Find where the given text appears and provide that cell's center as [X, Y] coordinate. 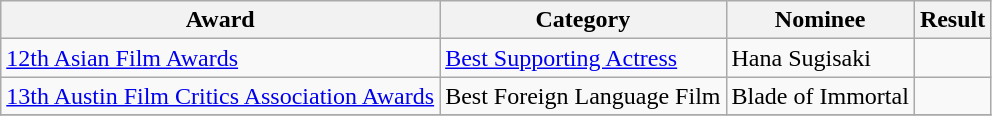
12th Asian Film Awards [220, 58]
Best Foreign Language Film [583, 96]
Best Supporting Actress [583, 58]
Award [220, 20]
Nominee [820, 20]
Blade of Immortal [820, 96]
Category [583, 20]
Hana Sugisaki [820, 58]
Result [952, 20]
13th Austin Film Critics Association Awards [220, 96]
